Detect which cell encompasses the target text, then output its (x, y) center coordinate. 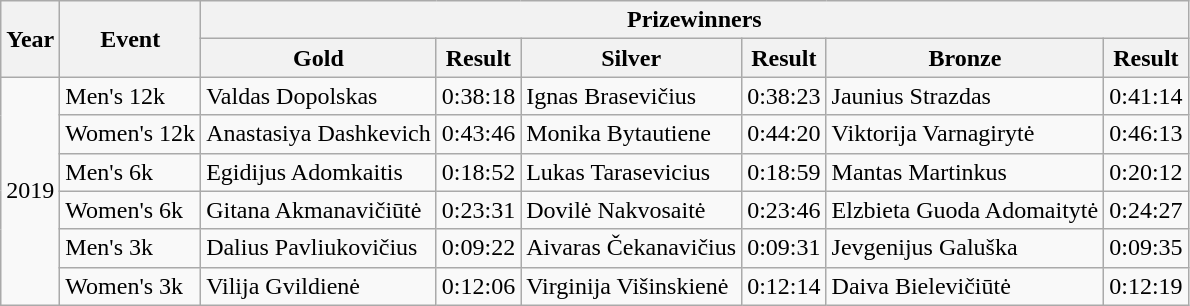
Jaunius Strazdas (965, 96)
Egidijus Adomkaitis (319, 172)
Vilija Gvildienė (319, 286)
0:41:14 (1146, 96)
Daiva Bielevičiūtė (965, 286)
Gitana Akmanavičiūtė (319, 210)
0:12:06 (478, 286)
0:20:12 (1146, 172)
0:12:14 (784, 286)
Dalius Pavliukovičius (319, 248)
0:09:31 (784, 248)
Monika Bytautiene (632, 134)
Lukas Tarasevicius (632, 172)
0:09:22 (478, 248)
Valdas Dopolskas (319, 96)
Ignas Brasevičius (632, 96)
Women's 6k (130, 210)
Men's 6k (130, 172)
Men's 12k (130, 96)
Women's 12k (130, 134)
Viktorija Varnagirytė (965, 134)
Bronze (965, 58)
Event (130, 39)
0:44:20 (784, 134)
Jevgenijus Galuška (965, 248)
0:18:52 (478, 172)
0:38:23 (784, 96)
Men's 3k (130, 248)
0:43:46 (478, 134)
Virginija Višinskienė (632, 286)
0:24:27 (1146, 210)
0:38:18 (478, 96)
Silver (632, 58)
0:18:59 (784, 172)
0:23:46 (784, 210)
Anastasiya Dashkevich (319, 134)
Prizewinners (695, 20)
Gold (319, 58)
Women's 3k (130, 286)
2019 (30, 191)
Dovilė Nakvosaitė (632, 210)
Aivaras Čekanavičius (632, 248)
0:09:35 (1146, 248)
0:23:31 (478, 210)
Elzbieta Guoda Adomaitytė (965, 210)
0:12:19 (1146, 286)
Mantas Martinkus (965, 172)
0:46:13 (1146, 134)
Year (30, 39)
